Return (X, Y) of the center of cell containing provided text 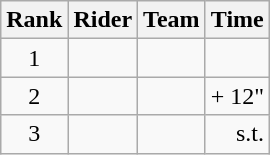
3 (34, 134)
+ 12" (237, 96)
1 (34, 58)
Rider (103, 20)
s.t. (237, 134)
Team (172, 20)
Time (237, 20)
Rank (34, 20)
2 (34, 96)
